Extract the (x, y) coordinate from the center of the cell holding the provided text.  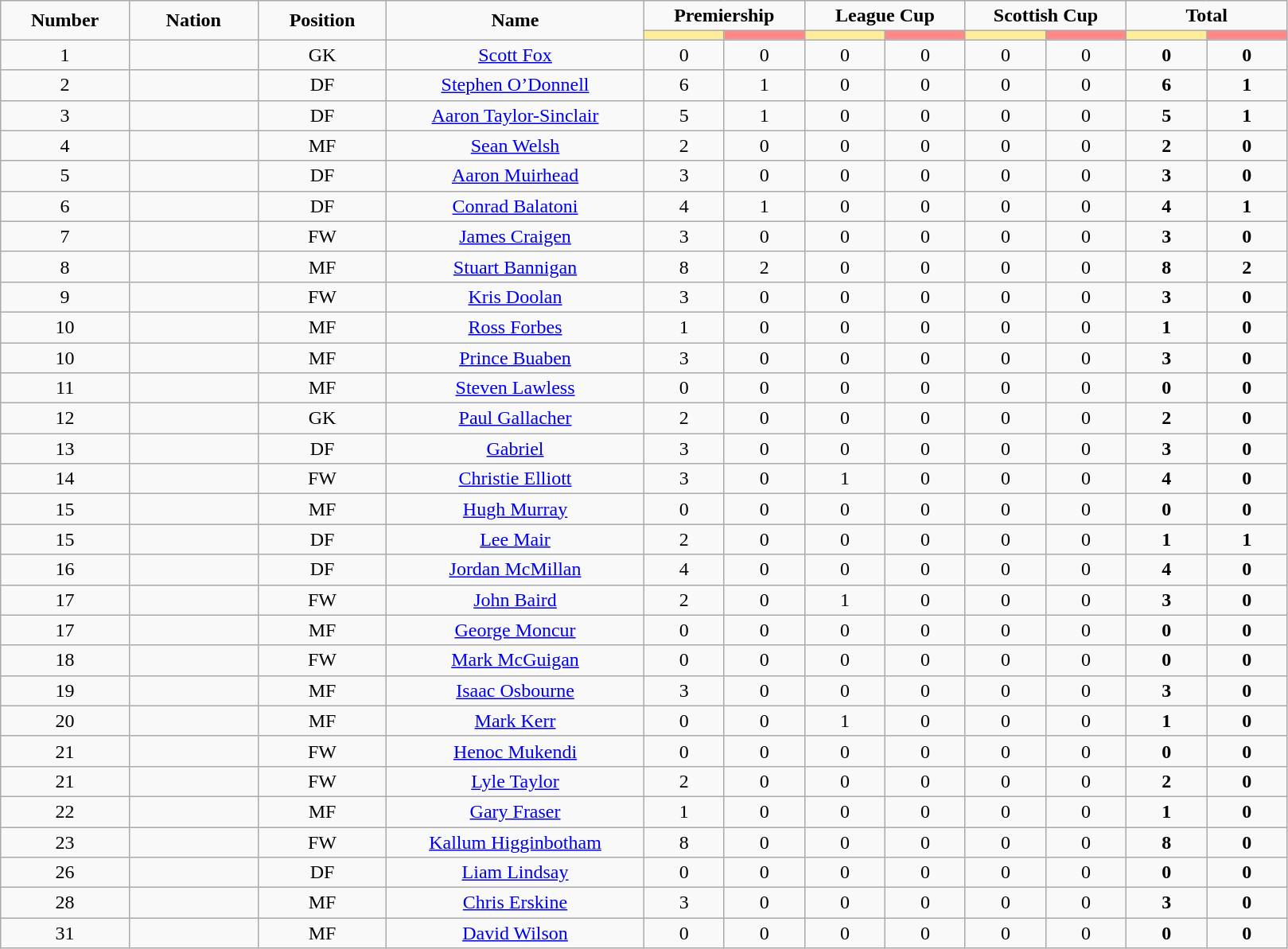
League Cup (885, 16)
Aaron Taylor-Sinclair (516, 115)
9 (65, 297)
Lee Mair (516, 539)
Gary Fraser (516, 811)
Name (516, 21)
16 (65, 570)
Hugh Murray (516, 509)
Nation (193, 21)
Henoc Mukendi (516, 751)
Stuart Bannigan (516, 266)
Mark Kerr (516, 721)
Number (65, 21)
George Moncur (516, 630)
Christie Elliott (516, 479)
31 (65, 933)
Jordan McMillan (516, 570)
James Craigen (516, 236)
Chris Erskine (516, 903)
Gabriel (516, 449)
Kallum Higginbotham (516, 842)
19 (65, 690)
Stephen O’Donnell (516, 85)
Liam Lindsay (516, 873)
18 (65, 660)
Premiership (724, 16)
7 (65, 236)
Prince Buaben (516, 357)
26 (65, 873)
Kris Doolan (516, 297)
28 (65, 903)
Aaron Muirhead (516, 176)
Mark McGuigan (516, 660)
22 (65, 811)
Sean Welsh (516, 146)
Paul Gallacher (516, 418)
Total (1207, 16)
John Baird (516, 600)
20 (65, 721)
13 (65, 449)
Ross Forbes (516, 327)
12 (65, 418)
Conrad Balatoni (516, 206)
Scottish Cup (1045, 16)
Isaac Osbourne (516, 690)
11 (65, 388)
David Wilson (516, 933)
Scott Fox (516, 55)
23 (65, 842)
14 (65, 479)
Steven Lawless (516, 388)
Position (322, 21)
Lyle Taylor (516, 781)
